For the text-containing cell, return its midpoint in (x, y) coordinate format. 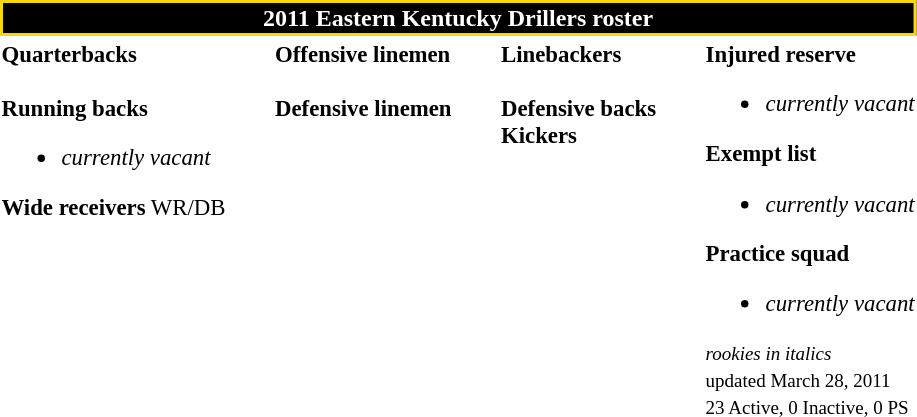
2011 Eastern Kentucky Drillers roster (458, 18)
